Pinpoint the cell where the given text exists, returning its [x, y] midpoint coordinate. 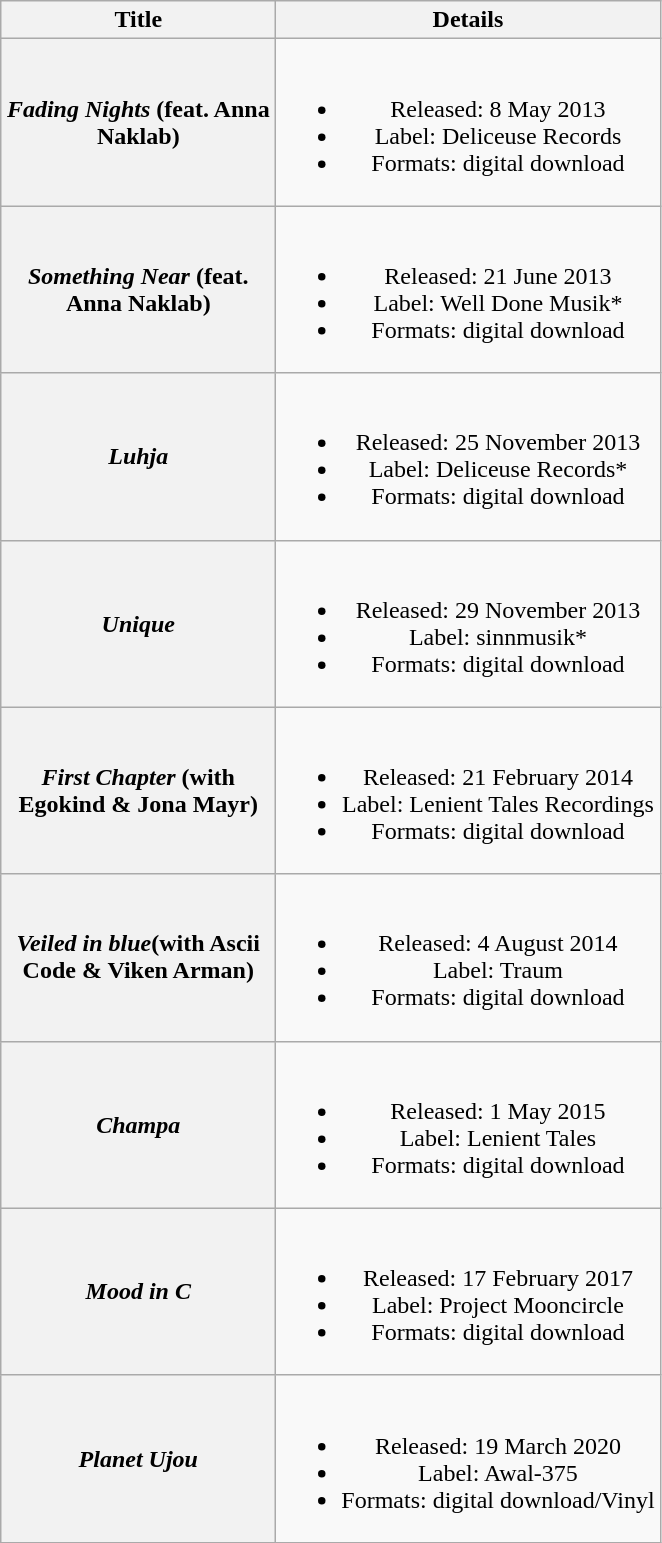
Title [138, 20]
Unique [138, 624]
Released: 21 June 2013Label: Well Done Musik*Formats: digital download [468, 290]
Luhja [138, 456]
Planet Ujou [138, 1458]
Released: 1 May 2015Label: Lenient TalesFormats: digital download [468, 1124]
Released: 19 March 2020Label: Awal-375Formats: digital download/Vinyl [468, 1458]
Released: 21 February 2014Label: Lenient Tales RecordingsFormats: digital download [468, 790]
Veiled in blue(with Ascii Code & Viken Arman) [138, 958]
Released: 17 February 2017Label: Project MooncircleFormats: digital download [468, 1292]
Released: 29 November 2013Label: sinnmusik*Formats: digital download [468, 624]
Fading Nights (feat. Anna Naklab) [138, 122]
Details [468, 20]
Released: 25 November 2013Label: Deliceuse Records*Formats: digital download [468, 456]
Champa [138, 1124]
Mood in C [138, 1292]
First Chapter (with Egokind & Jona Mayr) [138, 790]
Released: 8 May 2013Label: Deliceuse RecordsFormats: digital download [468, 122]
Something Near (feat. Anna Naklab) [138, 290]
Released: 4 August 2014Label: TraumFormats: digital download [468, 958]
